Locate the cell with the specified text and output its [x, y] center coordinate. 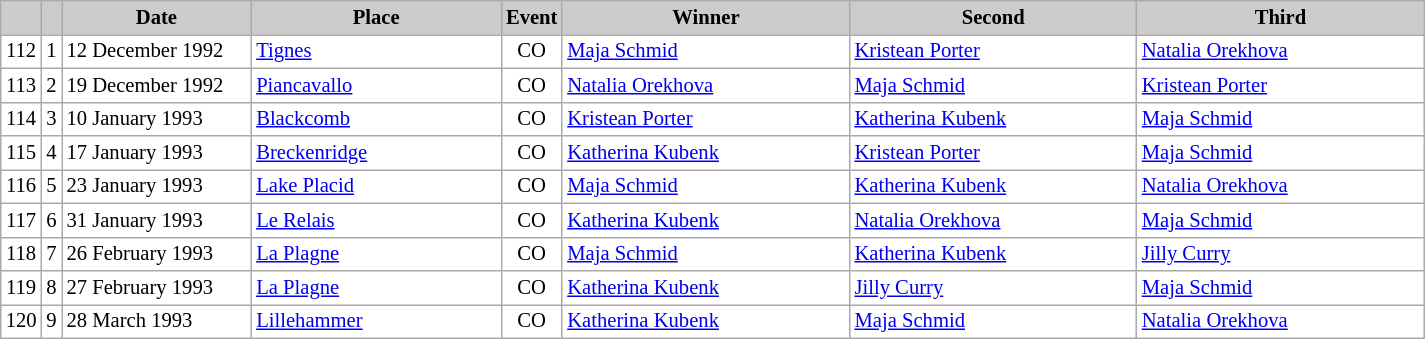
120 [22, 321]
115 [22, 153]
118 [22, 254]
114 [22, 119]
6 [51, 220]
Tignes [376, 51]
116 [22, 186]
112 [22, 51]
Piancavallo [376, 85]
31 January 1993 [157, 220]
Event [532, 17]
Third [1280, 17]
17 January 1993 [157, 153]
1 [51, 51]
3 [51, 119]
23 January 1993 [157, 186]
12 December 1992 [157, 51]
5 [51, 186]
113 [22, 85]
117 [22, 220]
9 [51, 321]
Second [994, 17]
Place [376, 17]
4 [51, 153]
Blackcomb [376, 119]
19 December 1992 [157, 85]
7 [51, 254]
2 [51, 85]
26 February 1993 [157, 254]
28 March 1993 [157, 321]
Lillehammer [376, 321]
Breckenridge [376, 153]
Lake Placid [376, 186]
27 February 1993 [157, 287]
Winner [706, 17]
Date [157, 17]
8 [51, 287]
119 [22, 287]
10 January 1993 [157, 119]
Le Relais [376, 220]
